Extract the [x, y] coordinate from the center of the cell holding the provided text.  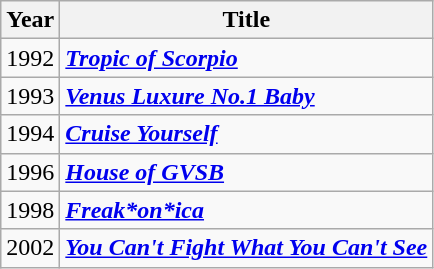
Freak*on*ica [246, 210]
1996 [30, 172]
1993 [30, 96]
Venus Luxure No.1 Baby [246, 96]
Tropic of Scorpio [246, 58]
1994 [30, 134]
Title [246, 20]
House of GVSB [246, 172]
1992 [30, 58]
You Can't Fight What You Can't See [246, 248]
2002 [30, 248]
Year [30, 20]
Cruise Yourself [246, 134]
1998 [30, 210]
